Return the (X, Y) coordinate for the center point of the cell that contains the specified text.  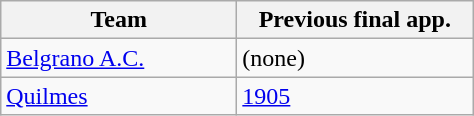
Belgrano A.C. (119, 58)
Previous final app. (355, 20)
Quilmes (119, 96)
(none) (355, 58)
Team (119, 20)
1905 (355, 96)
